Extract the [X, Y] coordinate from the center of the cell holding the provided text.  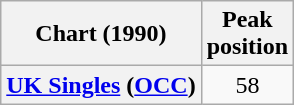
58 [247, 85]
Peakposition [247, 34]
UK Singles (OCC) [101, 85]
Chart (1990) [101, 34]
